Detect which cell encompasses the target text, then output its [X, Y] center coordinate. 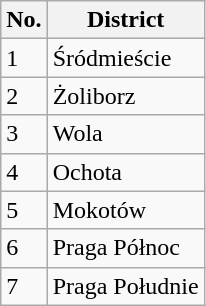
No. [24, 20]
Śródmieście [126, 58]
6 [24, 248]
2 [24, 96]
3 [24, 134]
District [126, 20]
Praga Południe [126, 286]
Wola [126, 134]
Ochota [126, 172]
Mokotów [126, 210]
1 [24, 58]
7 [24, 286]
Żoliborz [126, 96]
4 [24, 172]
Praga Północ [126, 248]
5 [24, 210]
